Detect which cell encompasses the target text, then output its (x, y) center coordinate. 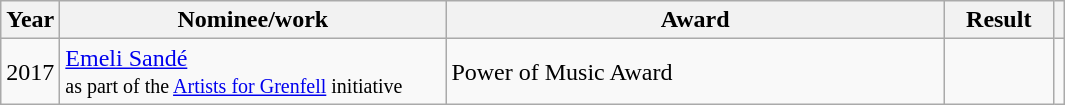
Year (30, 20)
Nominee/work (253, 20)
Power of Music Award (696, 72)
Award (696, 20)
2017 (30, 72)
Result (998, 20)
Emeli Sandéas part of the Artists for Grenfell initiative (253, 72)
